Extract the (x, y) coordinate from the center of the cell holding the provided text.  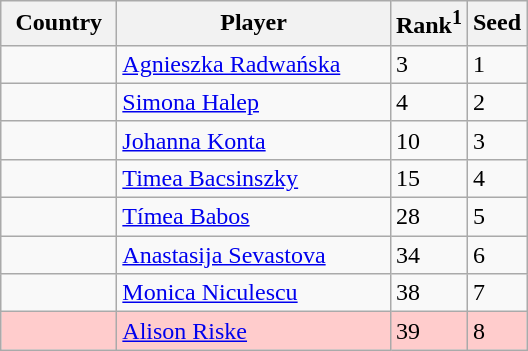
Player (254, 24)
Simona Halep (254, 102)
39 (428, 331)
1 (496, 64)
2 (496, 102)
Timea Bacsinszky (254, 178)
Rank1 (428, 24)
7 (496, 293)
8 (496, 331)
Alison Riske (254, 331)
10 (428, 140)
Johanna Konta (254, 140)
Anastasija Sevastova (254, 255)
38 (428, 293)
6 (496, 255)
Agnieszka Radwańska (254, 64)
28 (428, 217)
15 (428, 178)
Tímea Babos (254, 217)
Country (59, 24)
Monica Niculescu (254, 293)
34 (428, 255)
5 (496, 217)
Seed (496, 24)
